Output the [x, y] coordinate of the center of the cell containing the given text.  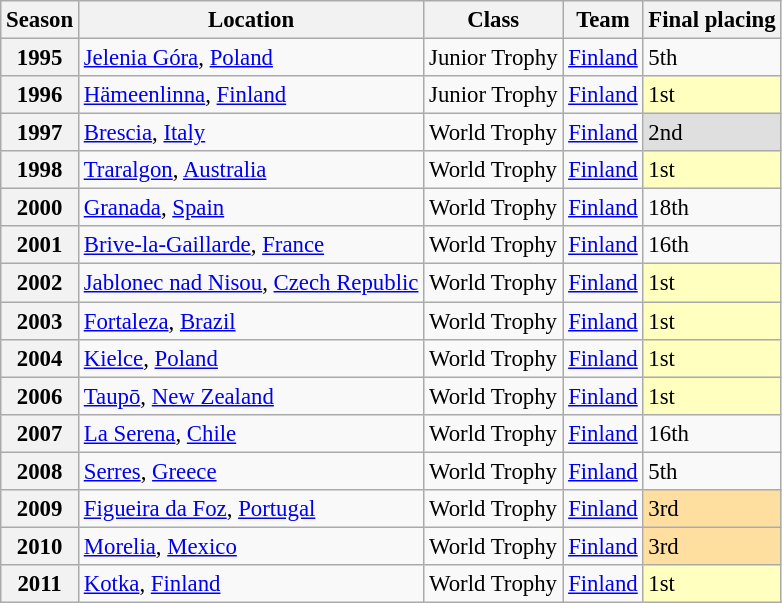
Traralgon, Australia [250, 170]
2000 [40, 208]
Location [250, 20]
2007 [40, 433]
2002 [40, 283]
2010 [40, 546]
1996 [40, 95]
2004 [40, 358]
La Serena, Chile [250, 433]
1995 [40, 58]
Team [603, 20]
Brive-la-Gaillarde, France [250, 245]
Kielce, Poland [250, 358]
Final placing [712, 20]
2003 [40, 321]
Granada, Spain [250, 208]
Jablonec nad Nisou, Czech Republic [250, 283]
2001 [40, 245]
Kotka, Finland [250, 584]
2nd [712, 133]
Morelia, Mexico [250, 546]
Taupō, New Zealand [250, 396]
Fortaleza, Brazil [250, 321]
1998 [40, 170]
18th [712, 208]
Brescia, Italy [250, 133]
Class [494, 20]
2006 [40, 396]
Season [40, 20]
2009 [40, 509]
2011 [40, 584]
Hämeenlinna, Finland [250, 95]
2008 [40, 471]
1997 [40, 133]
Figueira da Foz, Portugal [250, 509]
Serres, Greece [250, 471]
Jelenia Góra, Poland [250, 58]
